Return (x, y) of the center of cell containing provided text 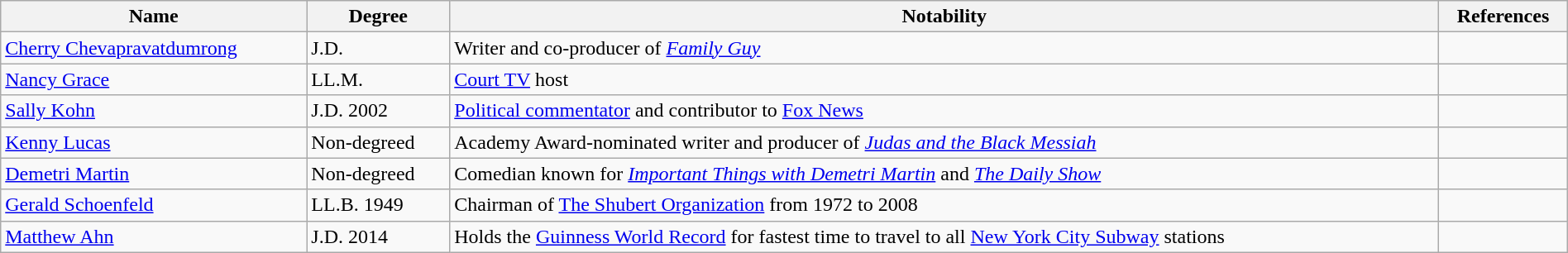
Degree (379, 17)
J.D. (379, 48)
Kenny Lucas (154, 142)
Holds the Guinness World Record for fastest time to travel to all New York City Subway stations (944, 236)
LL.B. 1949 (379, 205)
Sally Kohn (154, 111)
Academy Award-nominated writer and producer of Judas and the Black Messiah (944, 142)
Name (154, 17)
Cherry Chevapravatdumrong (154, 48)
Political commentator and contributor to Fox News (944, 111)
Writer and co-producer of Family Guy (944, 48)
Demetri Martin (154, 174)
Chairman of The Shubert Organization from 1972 to 2008 (944, 205)
LL.M. (379, 79)
Gerald Schoenfeld (154, 205)
J.D. 2014 (379, 236)
Comedian known for Important Things with Demetri Martin and The Daily Show (944, 174)
Notability (944, 17)
Nancy Grace (154, 79)
References (1503, 17)
Matthew Ahn (154, 236)
J.D. 2002 (379, 111)
Court TV host (944, 79)
